Detect which cell encompasses the target text, then output its (x, y) center coordinate. 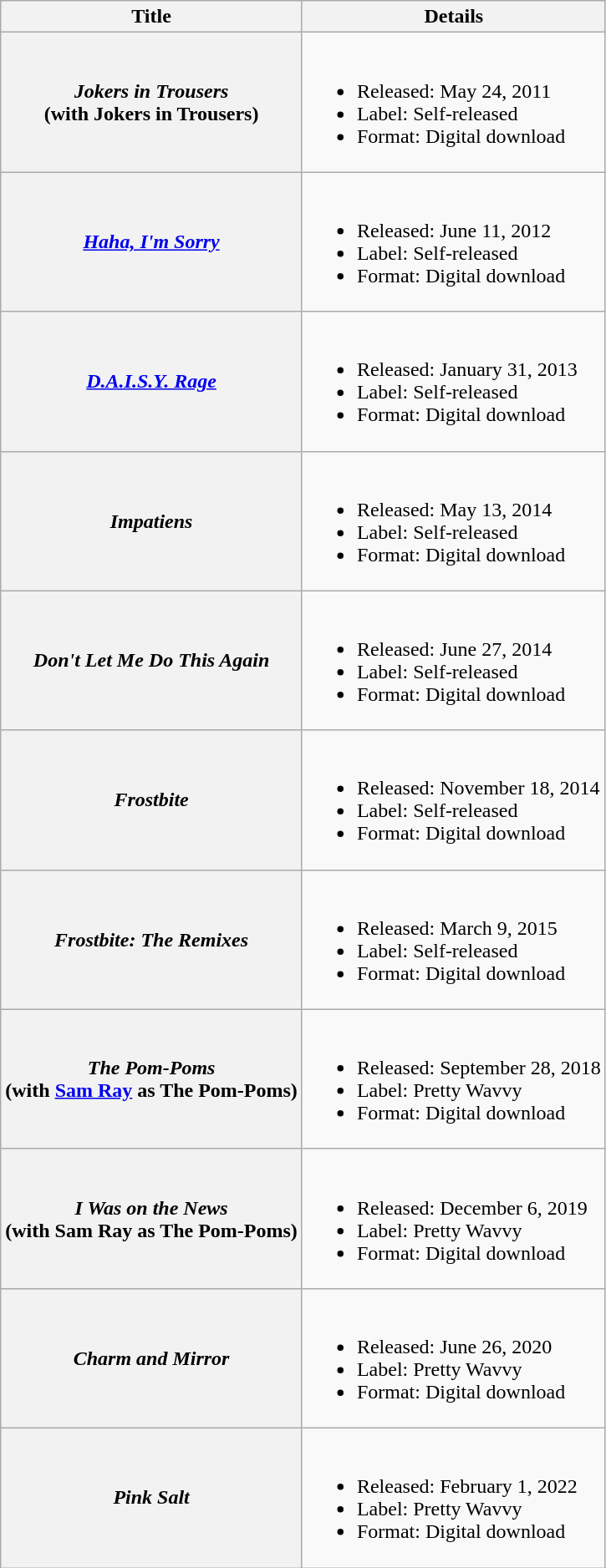
Released: February 1, 2022Label: Pretty WavvyFormat: Digital download (453, 1497)
Haha, I'm Sorry (152, 242)
Pink Salt (152, 1497)
Don't Let Me Do This Again (152, 660)
Charm and Mirror (152, 1358)
Released: June 11, 2012Label: Self-releasedFormat: Digital download (453, 242)
Released: September 28, 2018Label: Pretty WavvyFormat: Digital download (453, 1079)
D.A.I.S.Y. Rage (152, 381)
Frostbite (152, 800)
Frostbite: The Remixes (152, 939)
Details (453, 17)
Released: May 24, 2011Label: Self-releasedFormat: Digital download (453, 102)
Released: May 13, 2014Label: Self-releasedFormat: Digital download (453, 521)
Released: November 18, 2014Label: Self-releasedFormat: Digital download (453, 800)
Released: June 27, 2014Label: Self-releasedFormat: Digital download (453, 660)
The Pom-Poms(with Sam Ray as The Pom-Poms) (152, 1079)
Released: March 9, 2015Label: Self-releasedFormat: Digital download (453, 939)
Released: December 6, 2019Label: Pretty WavvyFormat: Digital download (453, 1218)
Jokers in Trousers(with Jokers in Trousers) (152, 102)
Released: January 31, 2013Label: Self-releasedFormat: Digital download (453, 381)
I Was on the News(with Sam Ray as The Pom-Poms) (152, 1218)
Title (152, 17)
Released: June 26, 2020Label: Pretty WavvyFormat: Digital download (453, 1358)
Impatiens (152, 521)
